Identify which cell holds the provided text, then report its [x, y] central coordinate. 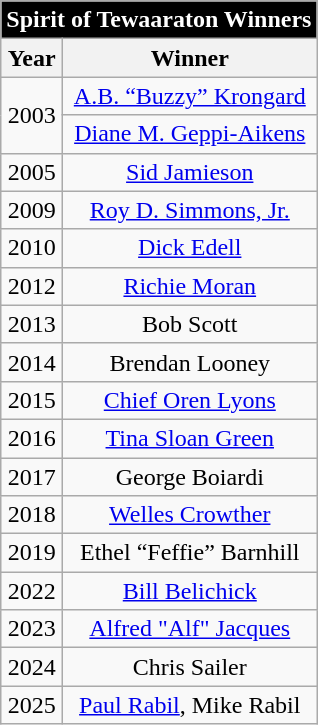
A.B. “Buzzy” Krongard [190, 96]
Diane M. Geppi-Aikens [190, 134]
Spirit of Tewaaraton Winners [159, 20]
Tina Sloan Green [190, 438]
2023 [32, 629]
2022 [32, 591]
Winner [190, 58]
Alfred "Alf" Jacques [190, 629]
Roy D. Simmons, Jr. [190, 210]
2013 [32, 324]
Bob Scott [190, 324]
2014 [32, 362]
2018 [32, 515]
2010 [32, 248]
2019 [32, 553]
Ethel “Feffie” Barnhill [190, 553]
2003 [32, 115]
Dick Edell [190, 248]
Sid Jamieson [190, 172]
Paul Rabil, Mike Rabil [190, 705]
2025 [32, 705]
2012 [32, 286]
Year [32, 58]
Chief Oren Lyons [190, 400]
2005 [32, 172]
2024 [32, 667]
Bill Belichick [190, 591]
2017 [32, 477]
Chris Sailer [190, 667]
George Boiardi [190, 477]
Brendan Looney [190, 362]
2009 [32, 210]
Richie Moran [190, 286]
Welles Crowther [190, 515]
2016 [32, 438]
2015 [32, 400]
